Capture the cell that displays the provided text and extract its (x, y) central coordinate. 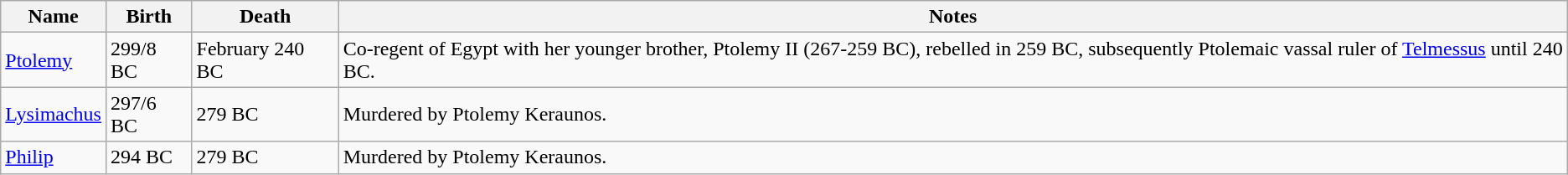
299/8 BC (149, 60)
Birth (149, 17)
Notes (953, 17)
Lysimachus (54, 114)
Ptolemy (54, 60)
294 BC (149, 157)
Name (54, 17)
Philip (54, 157)
297/6 BC (149, 114)
February 240 BC (265, 60)
Death (265, 17)
